Determine the (X, Y) coordinate at the center of the cell enclosing the given text.  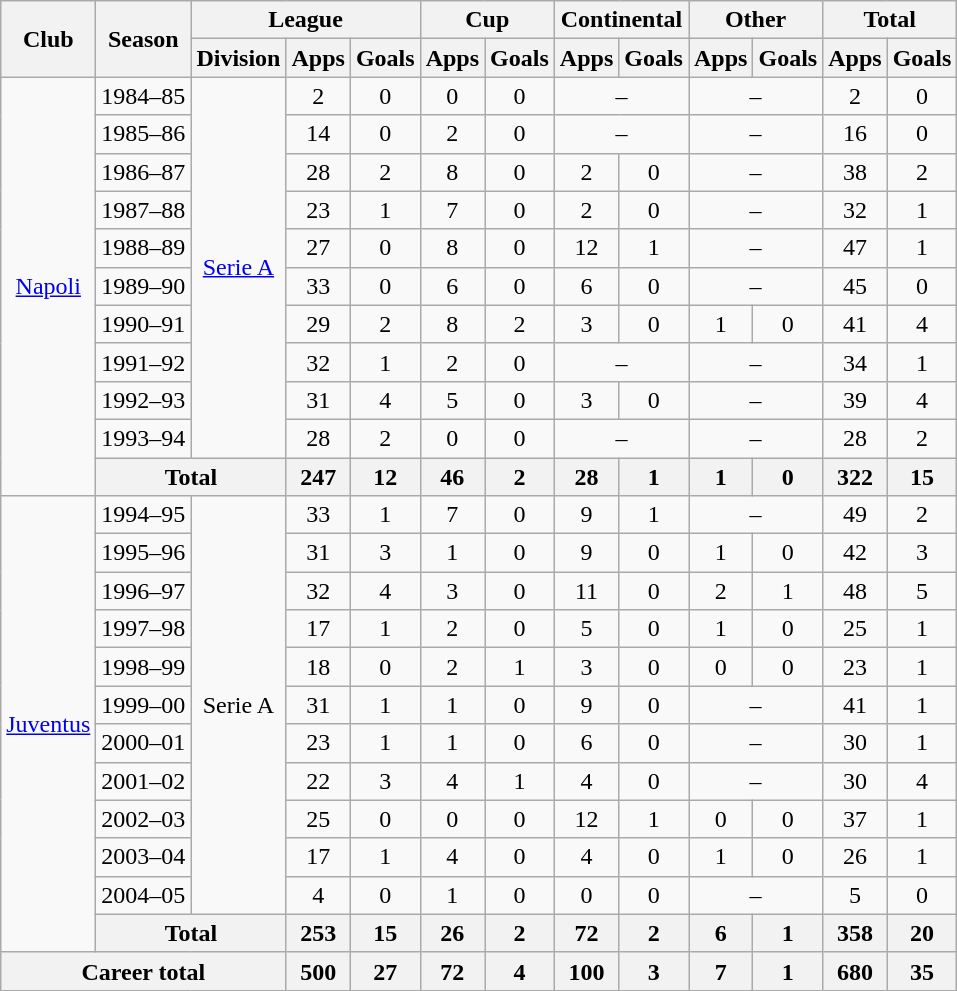
1994–95 (144, 515)
29 (318, 324)
Napoli (48, 286)
39 (855, 400)
38 (855, 172)
247 (318, 477)
20 (922, 933)
46 (452, 477)
Career total (144, 971)
1999–00 (144, 705)
1987–88 (144, 210)
34 (855, 362)
1996–97 (144, 591)
14 (318, 134)
22 (318, 781)
680 (855, 971)
Division (238, 58)
45 (855, 286)
1998–99 (144, 667)
49 (855, 515)
1988–89 (144, 248)
Juventus (48, 724)
47 (855, 248)
Cup (487, 20)
Club (48, 39)
1990–91 (144, 324)
18 (318, 667)
1985–86 (144, 134)
1997–98 (144, 629)
16 (855, 134)
11 (586, 591)
Other (755, 20)
322 (855, 477)
253 (318, 933)
1986–87 (144, 172)
2003–04 (144, 857)
Season (144, 39)
500 (318, 971)
1992–93 (144, 400)
100 (586, 971)
1984–85 (144, 96)
37 (855, 819)
2004–05 (144, 895)
1989–90 (144, 286)
2001–02 (144, 781)
358 (855, 933)
1993–94 (144, 438)
2000–01 (144, 743)
Continental (621, 20)
1995–96 (144, 553)
42 (855, 553)
1991–92 (144, 362)
48 (855, 591)
League (306, 20)
35 (922, 971)
2002–03 (144, 819)
